Return the (x, y) coordinate for the center point of the cell that contains the specified text.  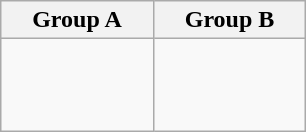
Group A (78, 20)
Group B (230, 20)
